Search for the cell housing the specified text and yield its (x, y) center coordinate. 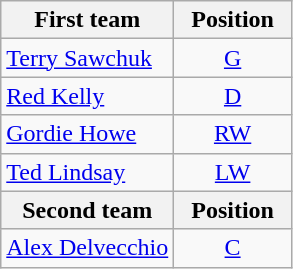
Terry Sawchuk (88, 58)
G (233, 58)
Ted Lindsay (88, 172)
D (233, 96)
C (233, 248)
RW (233, 134)
Second team (88, 210)
LW (233, 172)
Red Kelly (88, 96)
First team (88, 20)
Gordie Howe (88, 134)
Alex Delvecchio (88, 248)
